For the text-containing cell, return its midpoint in [X, Y] coordinate format. 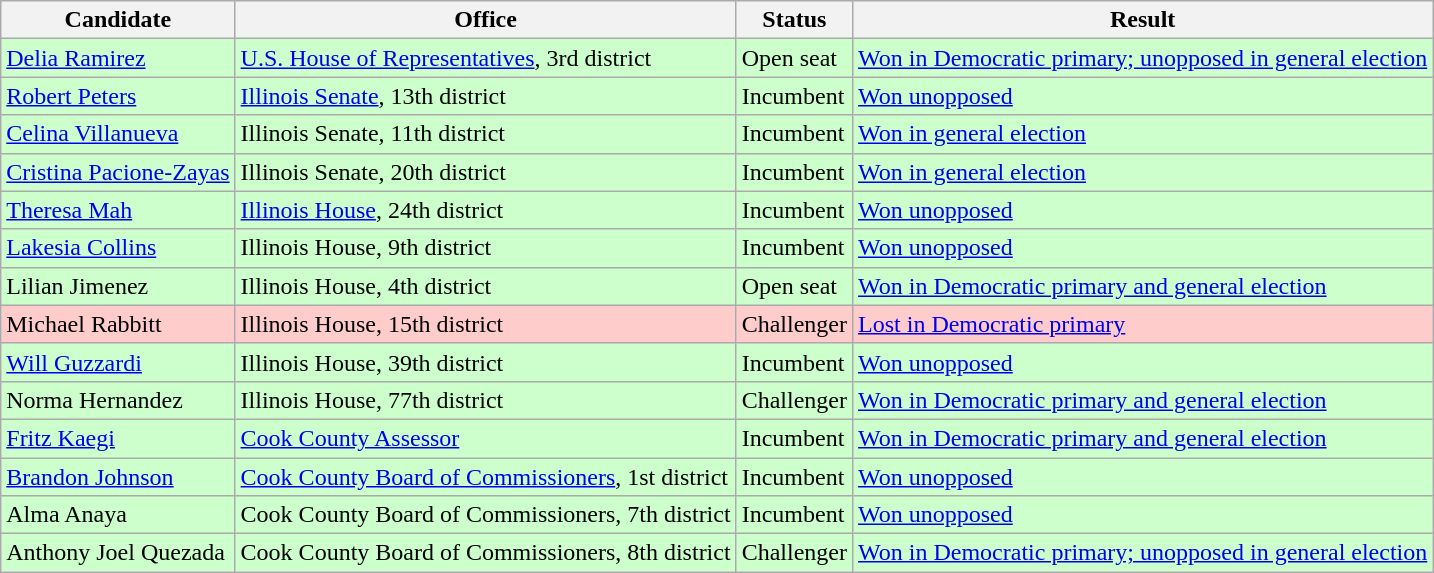
U.S. House of Representatives, 3rd district [486, 58]
Lost in Democratic primary [1143, 324]
Status [794, 20]
Illinois Senate, 13th district [486, 96]
Norma Hernandez [118, 400]
Illinois House, 39th district [486, 362]
Cook County Board of Commissioners, 7th district [486, 515]
Cook County Board of Commissioners, 1st district [486, 477]
Illinois Senate, 20th district [486, 172]
Illinois House, 4th district [486, 286]
Cristina Pacione-Zayas [118, 172]
Illinois House, 77th district [486, 400]
Illinois House, 24th district [486, 210]
Candidate [118, 20]
Illinois Senate, 11th district [486, 134]
Celina Villanueva [118, 134]
Cook County Board of Commissioners, 8th district [486, 553]
Illinois House, 15th district [486, 324]
Robert Peters [118, 96]
Office [486, 20]
Brandon Johnson [118, 477]
Delia Ramirez [118, 58]
Michael Rabbitt [118, 324]
Alma Anaya [118, 515]
Lakesia Collins [118, 248]
Illinois House, 9th district [486, 248]
Anthony Joel Quezada [118, 553]
Lilian Jimenez [118, 286]
Will Guzzardi [118, 362]
Theresa Mah [118, 210]
Fritz Kaegi [118, 438]
Cook County Assessor [486, 438]
Result [1143, 20]
